From the cell containing the given text, extract its center point as [x, y] coordinate. 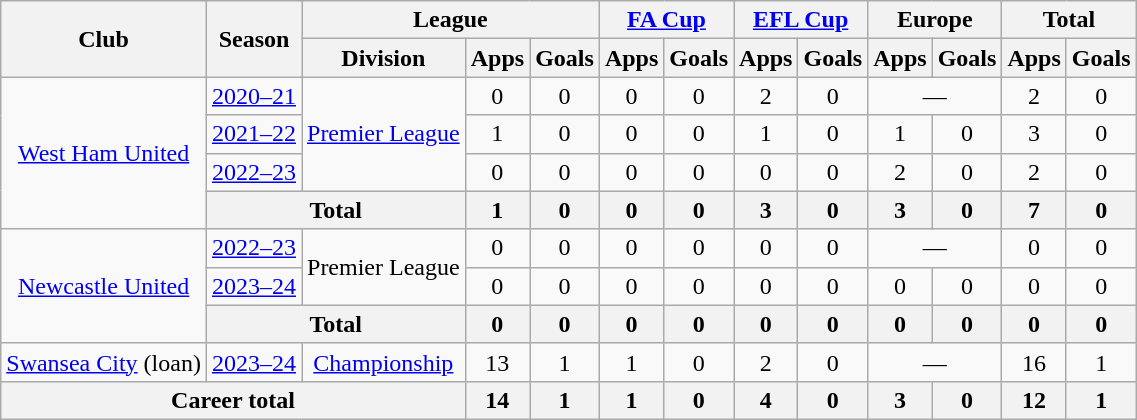
Europe [935, 20]
Newcastle United [104, 286]
League [451, 20]
Championship [384, 362]
16 [1034, 362]
Club [104, 39]
13 [497, 362]
4 [766, 400]
2020–21 [254, 96]
EFL Cup [801, 20]
Career total [233, 400]
12 [1034, 400]
West Ham United [104, 153]
Division [384, 58]
2021–22 [254, 134]
Swansea City (loan) [104, 362]
Season [254, 39]
FA Cup [666, 20]
7 [1034, 210]
14 [497, 400]
